From the cell containing the given text, extract its center point as (x, y) coordinate. 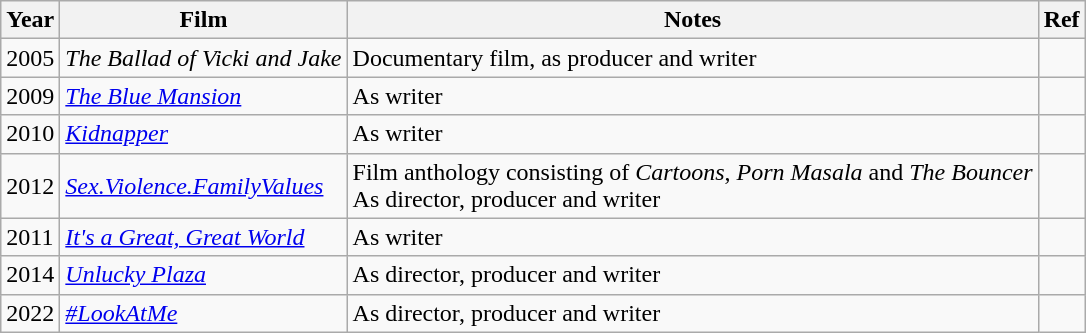
#LookAtMe (204, 313)
It's a Great, Great World (204, 237)
The Ballad of Vicki and Jake (204, 58)
Ref (1062, 20)
The Blue Mansion (204, 96)
Film anthology consisting of Cartoons, Porn Masala and The BouncerAs director, producer and writer (692, 186)
2012 (30, 186)
Notes (692, 20)
2022 (30, 313)
2005 (30, 58)
Kidnapper (204, 134)
Year (30, 20)
2010 (30, 134)
Sex.Violence.FamilyValues (204, 186)
Film (204, 20)
2014 (30, 275)
Documentary film, as producer and writer (692, 58)
2009 (30, 96)
Unlucky Plaza (204, 275)
2011 (30, 237)
